Find where the given text appears and provide that cell's center as (X, Y) coordinate. 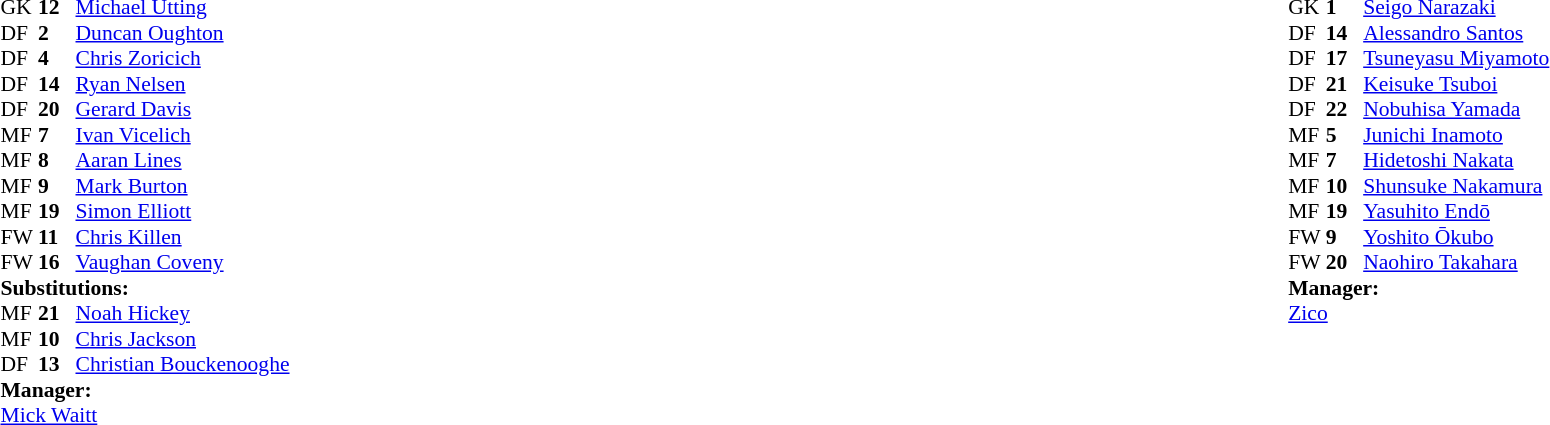
13 (57, 365)
Yasuhito Endō (1456, 211)
Vaughan Coveny (183, 263)
Nobuhisa Yamada (1456, 109)
22 (1345, 109)
Shunsuke Nakamura (1456, 186)
Hidetoshi Nakata (1456, 161)
8 (57, 161)
Substitutions: (144, 288)
Keisuke Tsuboi (1456, 84)
16 (57, 263)
Aaran Lines (183, 161)
2 (57, 33)
Duncan Oughton (183, 33)
Junichi Inamoto (1456, 135)
5 (1345, 135)
Gerard Davis (183, 109)
Ryan Nelsen (183, 84)
17 (1345, 59)
Simon Elliott (183, 211)
Alessandro Santos (1456, 33)
Ivan Vicelich (183, 135)
4 (57, 59)
Tsuneyasu Miyamoto (1456, 59)
Naohiro Takahara (1456, 263)
Yoshito Ōkubo (1456, 237)
Zico (1418, 313)
Noah Hickey (183, 313)
Chris Zoricich (183, 59)
11 (57, 237)
Mark Burton (183, 186)
Chris Killen (183, 237)
Chris Jackson (183, 339)
Christian Bouckenooghe (183, 365)
